Capture the cell that displays the provided text and extract its (X, Y) central coordinate. 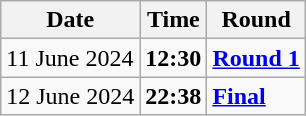
Time (174, 20)
12 June 2024 (70, 96)
Round 1 (256, 58)
Final (256, 96)
12:30 (174, 58)
Date (70, 20)
11 June 2024 (70, 58)
22:38 (174, 96)
Round (256, 20)
